Return the (x, y) coordinate for the center point of the cell that contains the specified text.  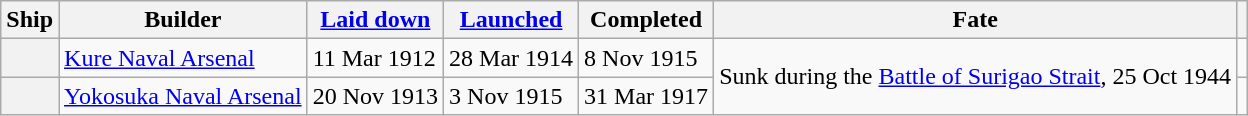
Ship (30, 20)
28 Mar 1914 (512, 58)
Launched (512, 20)
Sunk during the Battle of Surigao Strait, 25 Oct 1944 (976, 77)
11 Mar 1912 (375, 58)
Fate (976, 20)
Yokosuka Naval Arsenal (184, 96)
20 Nov 1913 (375, 96)
31 Mar 1917 (646, 96)
Kure Naval Arsenal (184, 58)
8 Nov 1915 (646, 58)
Laid down (375, 20)
3 Nov 1915 (512, 96)
Completed (646, 20)
Builder (184, 20)
